Locate the cell with the specified text and output its (x, y) center coordinate. 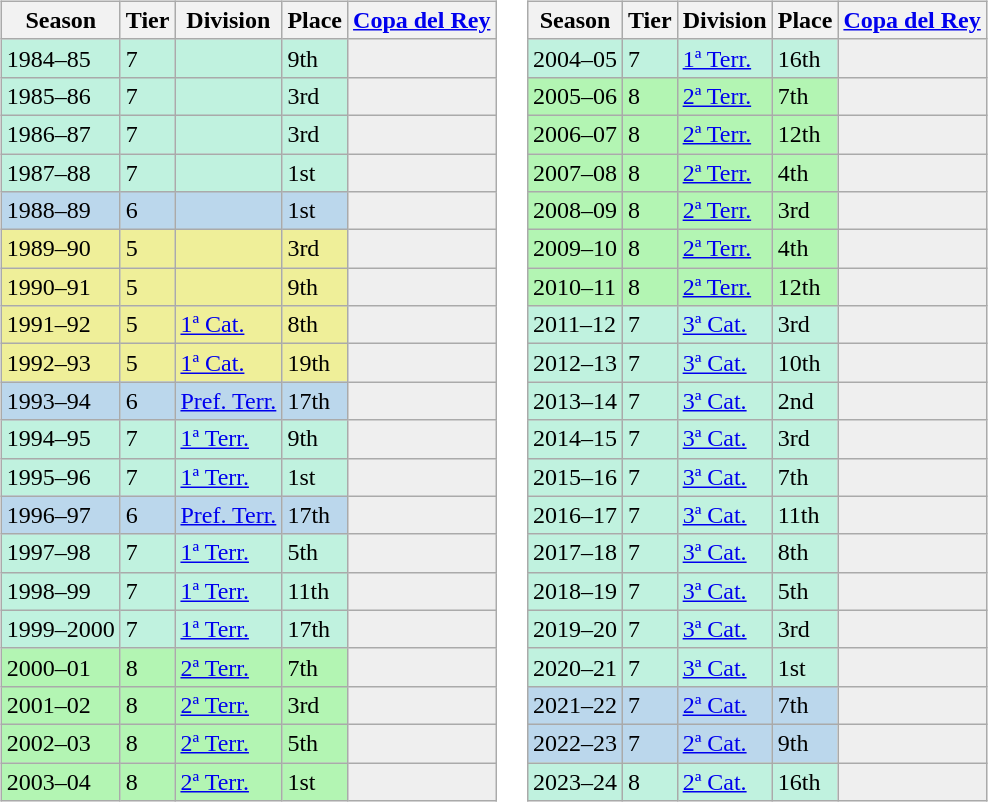
1984–85 (60, 58)
2015–16 (574, 477)
19th (315, 363)
2012–13 (574, 363)
1988–89 (60, 211)
10th (805, 363)
2011–12 (574, 325)
2016–17 (574, 515)
2019–20 (574, 629)
1991–92 (60, 325)
2007–08 (574, 173)
2022–23 (574, 743)
2008–09 (574, 211)
1996–97 (60, 515)
2021–22 (574, 705)
2009–10 (574, 249)
1999–2000 (60, 629)
2001–02 (60, 705)
2010–11 (574, 287)
2013–14 (574, 401)
2017–18 (574, 553)
2000–01 (60, 667)
2020–21 (574, 667)
2023–24 (574, 781)
2018–19 (574, 591)
1989–90 (60, 249)
1986–87 (60, 134)
1995–96 (60, 477)
1994–95 (60, 439)
2014–15 (574, 439)
1990–91 (60, 287)
1993–94 (60, 401)
2006–07 (574, 134)
1987–88 (60, 173)
2003–04 (60, 781)
1997–98 (60, 553)
2005–06 (574, 96)
1998–99 (60, 591)
1992–93 (60, 363)
2004–05 (574, 58)
2002–03 (60, 743)
2nd (805, 401)
1985–86 (60, 96)
